Locate the cell with the specified text and output its (X, Y) center coordinate. 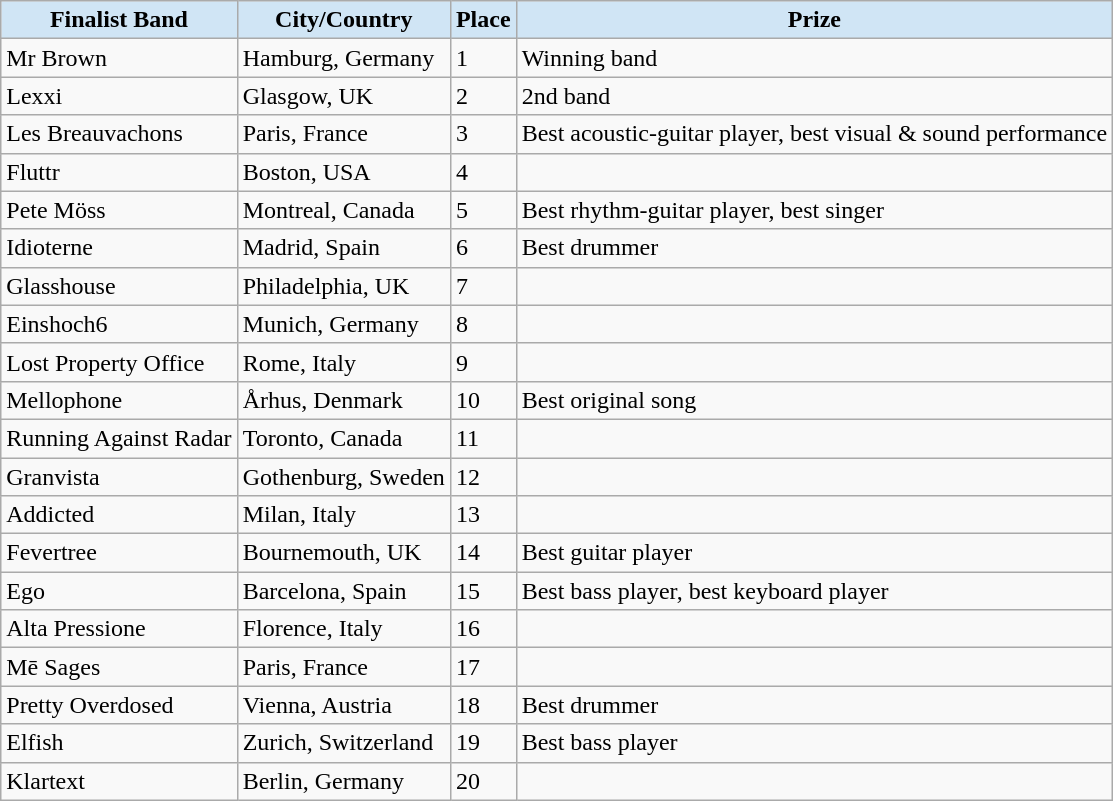
Bournemouth, UK (344, 553)
12 (483, 477)
Glasgow, UK (344, 96)
1 (483, 58)
Madrid, Spain (344, 248)
Fevertree (119, 553)
Hamburg, Germany (344, 58)
City/Country (344, 20)
Gothenburg, Sweden (344, 477)
Addicted (119, 515)
15 (483, 591)
Boston, USA (344, 172)
Mr Brown (119, 58)
Einshoch6 (119, 324)
Philadelphia, UK (344, 286)
Munich, Germany (344, 324)
Place (483, 20)
Elfish (119, 743)
19 (483, 743)
Århus, Denmark (344, 400)
5 (483, 210)
Zurich, Switzerland (344, 743)
2 (483, 96)
Toronto, Canada (344, 438)
6 (483, 248)
4 (483, 172)
Montreal, Canada (344, 210)
Pretty Overdosed (119, 705)
3 (483, 134)
14 (483, 553)
Florence, Italy (344, 629)
Pete Möss (119, 210)
8 (483, 324)
Milan, Italy (344, 515)
10 (483, 400)
Ego (119, 591)
13 (483, 515)
Mellophone (119, 400)
Winning band (814, 58)
Alta Pressione (119, 629)
7 (483, 286)
Best bass player (814, 743)
11 (483, 438)
Lexxi (119, 96)
16 (483, 629)
Idioterne (119, 248)
Fluttr (119, 172)
20 (483, 781)
Granvista (119, 477)
Berlin, Germany (344, 781)
Best guitar player (814, 553)
Barcelona, Spain (344, 591)
9 (483, 362)
Running Against Radar (119, 438)
Finalist Band (119, 20)
17 (483, 667)
Best original song (814, 400)
Mē Sages (119, 667)
Best acoustic-guitar player, best visual & sound performance (814, 134)
Lost Property Office (119, 362)
Best bass player, best keyboard player (814, 591)
Best rhythm-guitar player, best singer (814, 210)
Les Breauvachons (119, 134)
2nd band (814, 96)
Glasshouse (119, 286)
Vienna, Austria (344, 705)
Rome, Italy (344, 362)
18 (483, 705)
Klartext (119, 781)
Prize (814, 20)
